Pinpoint the cell where the given text exists, returning its [X, Y] midpoint coordinate. 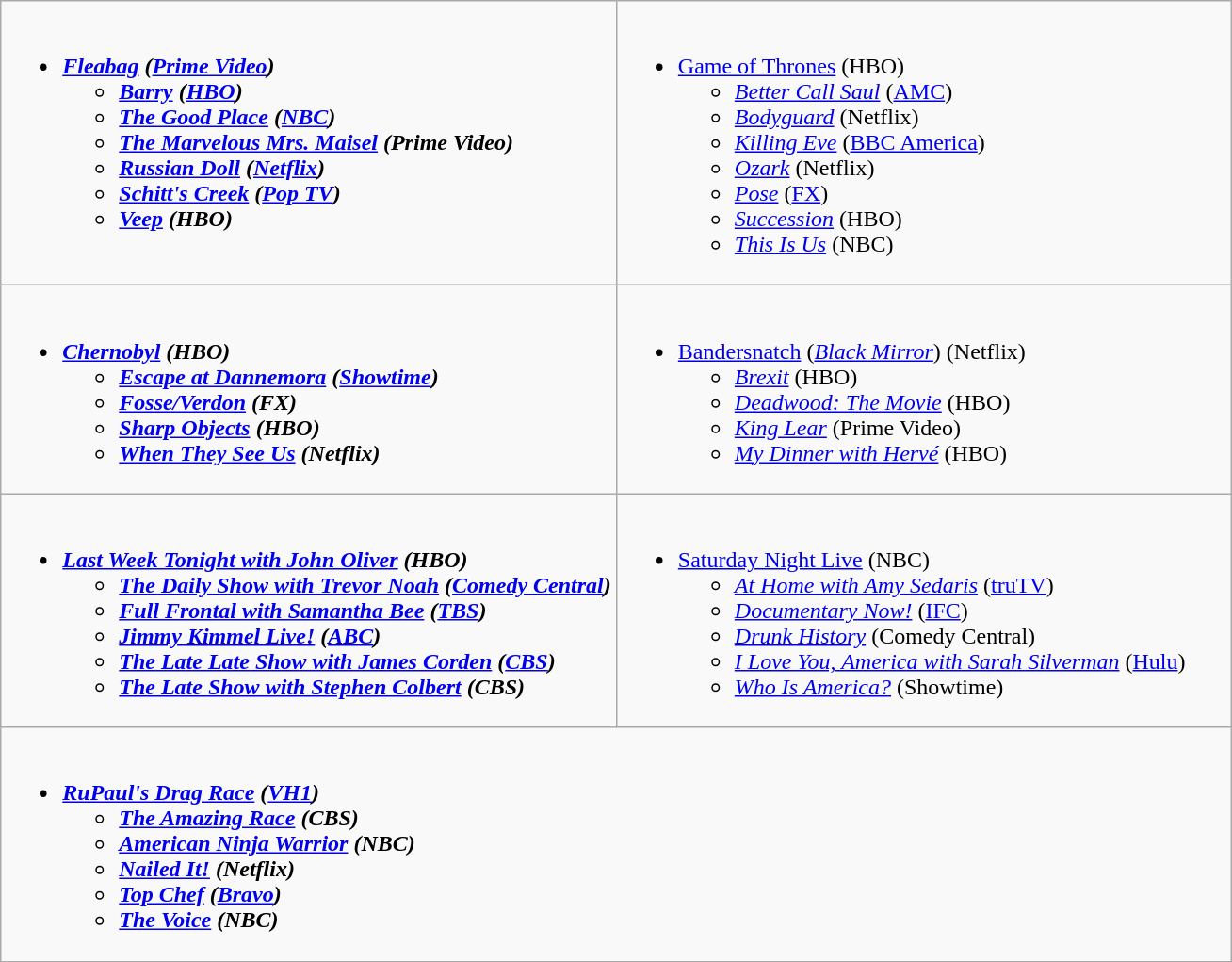
Fleabag (Prime Video)Barry (HBO)The Good Place (NBC)The Marvelous Mrs. Maisel (Prime Video)Russian Doll (Netflix)Schitt's Creek (Pop TV)Veep (HBO) [309, 143]
RuPaul's Drag Race (VH1)The Amazing Race (CBS)American Ninja Warrior (NBC)Nailed It! (Netflix)Top Chef (Bravo)The Voice (NBC) [616, 844]
Chernobyl (HBO)Escape at Dannemora (Showtime)Fosse/Verdon (FX)Sharp Objects (HBO)When They See Us (Netflix) [309, 390]
Game of Thrones (HBO)Better Call Saul (AMC)Bodyguard (Netflix)Killing Eve (BBC America)Ozark (Netflix)Pose (FX)Succession (HBO)This Is Us (NBC) [924, 143]
Bandersnatch (Black Mirror) (Netflix)Brexit (HBO)Deadwood: The Movie (HBO)King Lear (Prime Video)My Dinner with Hervé (HBO) [924, 390]
